Return (X, Y) of the center of cell containing provided text 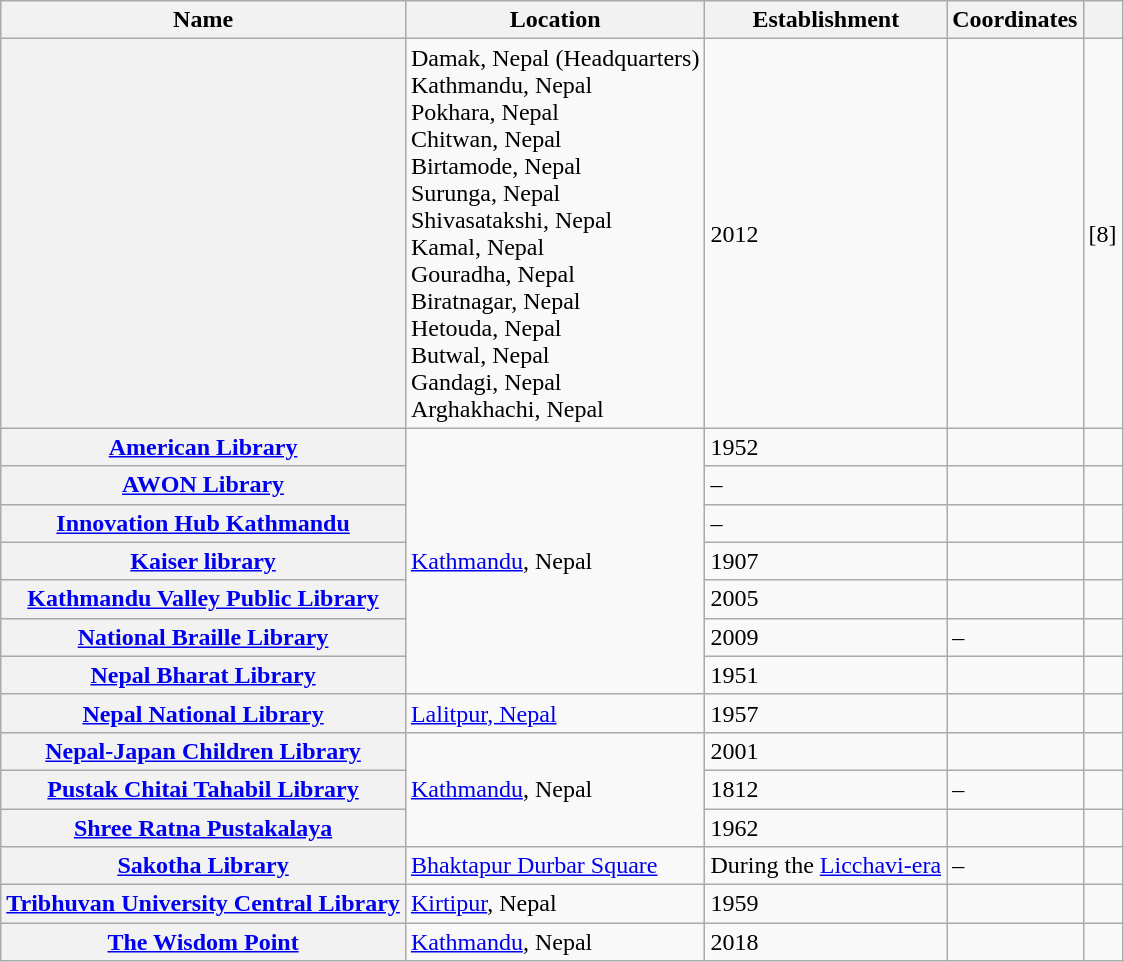
During the Licchavi-era (826, 866)
Establishment (826, 20)
2012 (826, 234)
Nepal Bharat Library (204, 675)
2001 (826, 751)
2005 (826, 599)
Kathmandu Valley Public Library (204, 599)
AWON Library (204, 485)
Innovation Hub Kathmandu (204, 523)
1812 (826, 789)
1952 (826, 447)
Shree Ratna Pustakalaya (204, 827)
1951 (826, 675)
Kaiser library (204, 561)
2018 (826, 942)
1959 (826, 904)
Nepal-Japan Children Library (204, 751)
1907 (826, 561)
Sakotha Library (204, 866)
Nepal National Library (204, 713)
Kirtipur, Nepal (555, 904)
Location (555, 20)
Name (204, 20)
1957 (826, 713)
The Wisdom Point (204, 942)
2009 (826, 637)
Bhaktapur Durbar Square (555, 866)
Lalitpur, Nepal (555, 713)
Coordinates (1015, 20)
Pustak Chitai Tahabil Library (204, 789)
American Library (204, 447)
[8] (1102, 234)
Tribhuvan University Central Library (204, 904)
National Braille Library (204, 637)
1962 (826, 827)
